Identify which cell holds the provided text, then report its (x, y) central coordinate. 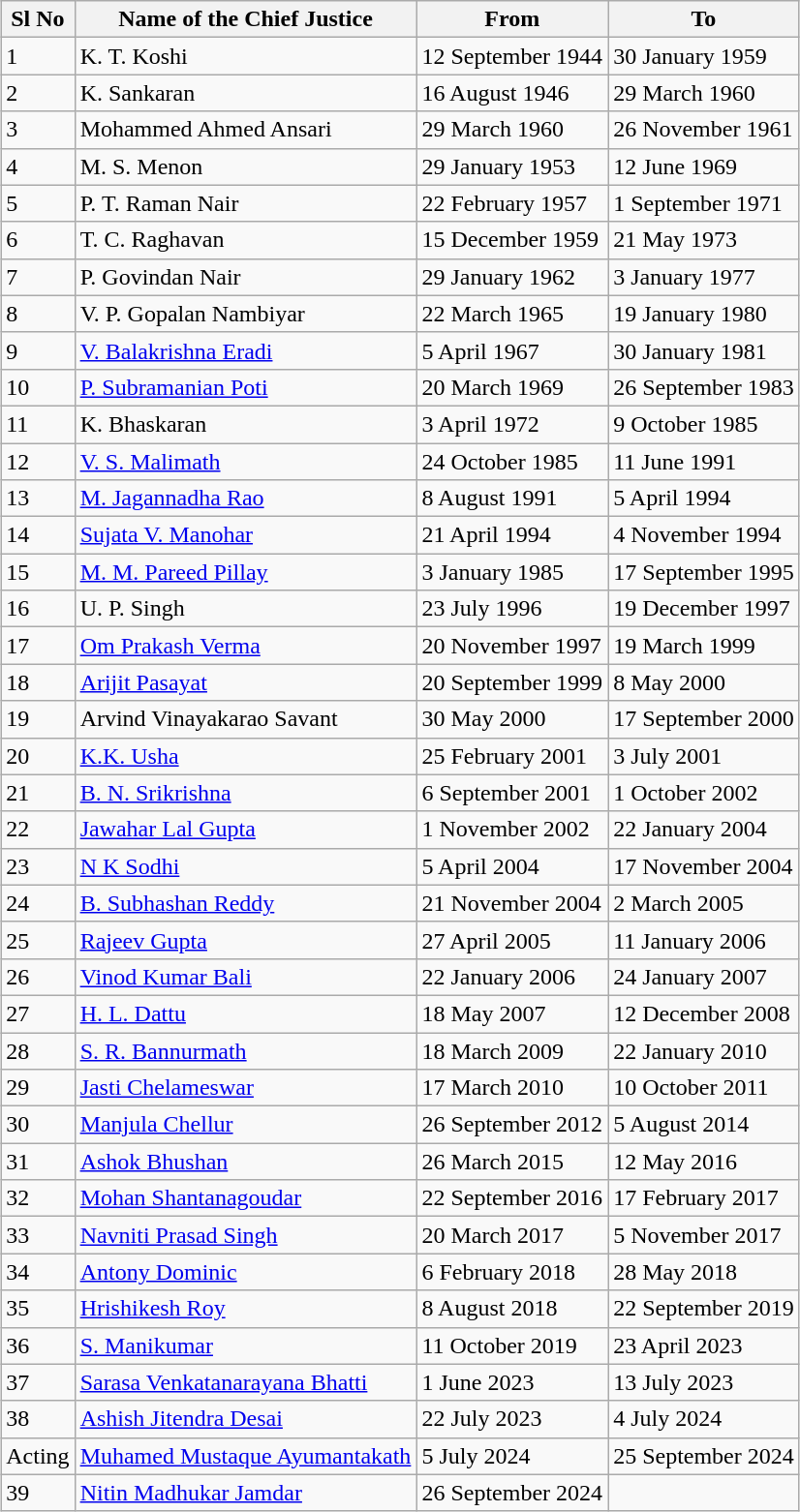
18 May 2007 (512, 1013)
Rajeev Gupta (246, 940)
1 (38, 56)
B. N. Srikrishna (246, 793)
25 February 2001 (512, 756)
13 July 2023 (704, 1382)
M. M. Pareed Pillay (246, 572)
M. S. Menon (246, 166)
Name of the Chief Justice (246, 19)
11 January 2006 (704, 940)
27 April 2005 (512, 940)
T. C. Raghavan (246, 240)
26 March 2015 (512, 1162)
39 (38, 1493)
6 February 2018 (512, 1272)
21 April 1994 (512, 535)
1 June 2023 (512, 1382)
31 (38, 1162)
7 (38, 277)
Acting (38, 1456)
3 (38, 130)
12 (38, 462)
5 (38, 203)
35 (38, 1309)
S. R. Bannurmath (246, 1050)
29 January 1962 (512, 277)
Mohammed Ahmed Ansari (246, 130)
17 (38, 646)
12 June 1969 (704, 166)
22 January 2004 (704, 830)
5 April 2004 (512, 866)
26 September 2012 (512, 1125)
21 May 1973 (704, 240)
27 (38, 1013)
Sujata V. Manohar (246, 535)
15 (38, 572)
25 September 2024 (704, 1456)
34 (38, 1272)
3 January 1977 (704, 277)
38 (38, 1419)
14 (38, 535)
4 July 2024 (704, 1419)
Jawahar Lal Gupta (246, 830)
Om Prakash Verma (246, 646)
V. Balakrishna Eradi (246, 350)
P. Govindan Nair (246, 277)
22 March 1965 (512, 314)
19 (38, 719)
Mohan Shantanagoudar (246, 1198)
17 February 2017 (704, 1198)
11 (38, 424)
N K Sodhi (246, 866)
K. T. Koshi (246, 56)
4 (38, 166)
4 November 1994 (704, 535)
K. Bhaskaran (246, 424)
18 March 2009 (512, 1050)
22 (38, 830)
17 March 2010 (512, 1088)
25 (38, 940)
Sarasa Venkatanarayana Bhatti (246, 1382)
B. Subhashan Reddy (246, 903)
H. L. Dattu (246, 1013)
30 (38, 1125)
6 September 2001 (512, 793)
12 December 2008 (704, 1013)
26 (38, 977)
Manjula Chellur (246, 1125)
24 October 1985 (512, 462)
22 September 2019 (704, 1309)
20 (38, 756)
Sl No (38, 19)
12 May 2016 (704, 1162)
6 (38, 240)
From (512, 19)
Ashok Bhushan (246, 1162)
30 January 1959 (704, 56)
8 May 2000 (704, 682)
29 January 1953 (512, 166)
23 April 2023 (704, 1346)
3 April 1972 (512, 424)
S. Manikumar (246, 1346)
Vinod Kumar Bali (246, 977)
33 (38, 1235)
24 (38, 903)
8 (38, 314)
8 August 2018 (512, 1309)
26 September 1983 (704, 387)
12 September 1944 (512, 56)
20 March 2017 (512, 1235)
19 March 1999 (704, 646)
11 June 1991 (704, 462)
20 September 1999 (512, 682)
Muhamed Mustaque Ayumantakath (246, 1456)
26 November 1961 (704, 130)
Hrishikesh Roy (246, 1309)
15 December 1959 (512, 240)
17 September 2000 (704, 719)
5 April 1994 (704, 499)
30 May 2000 (512, 719)
Arijit Pasayat (246, 682)
16 August 1946 (512, 93)
2 March 2005 (704, 903)
V. P. Gopalan Nambiyar (246, 314)
37 (38, 1382)
19 January 1980 (704, 314)
2 (38, 93)
8 August 1991 (512, 499)
K.K. Usha (246, 756)
1 October 2002 (704, 793)
16 (38, 609)
19 December 1997 (704, 609)
28 (38, 1050)
24 January 2007 (704, 977)
30 January 1981 (704, 350)
23 July 1996 (512, 609)
22 February 1957 (512, 203)
22 January 2006 (512, 977)
U. P. Singh (246, 609)
29 (38, 1088)
11 October 2019 (512, 1346)
Arvind Vinayakarao Savant (246, 719)
3 January 1985 (512, 572)
1 September 1971 (704, 203)
To (704, 19)
28 May 2018 (704, 1272)
20 March 1969 (512, 387)
18 (38, 682)
22 September 2016 (512, 1198)
Antony Dominic (246, 1272)
22 January 2010 (704, 1050)
21 (38, 793)
9 October 1985 (704, 424)
P. T. Raman Nair (246, 203)
26 September 2024 (512, 1493)
9 (38, 350)
5 July 2024 (512, 1456)
23 (38, 866)
36 (38, 1346)
22 July 2023 (512, 1419)
M. Jagannadha Rao (246, 499)
3 July 2001 (704, 756)
K. Sankaran (246, 93)
21 November 2004 (512, 903)
17 November 2004 (704, 866)
1 November 2002 (512, 830)
Nitin Madhukar Jamdar (246, 1493)
Jasti Chelameswar (246, 1088)
17 September 1995 (704, 572)
Navniti Prasad Singh (246, 1235)
P. Subramanian Poti (246, 387)
5 August 2014 (704, 1125)
10 (38, 387)
32 (38, 1198)
5 April 1967 (512, 350)
13 (38, 499)
20 November 1997 (512, 646)
V. S. Malimath (246, 462)
Ashish Jitendra Desai (246, 1419)
5 November 2017 (704, 1235)
10 October 2011 (704, 1088)
